Determine the (X, Y) coordinate at the center of the cell enclosing the given text.  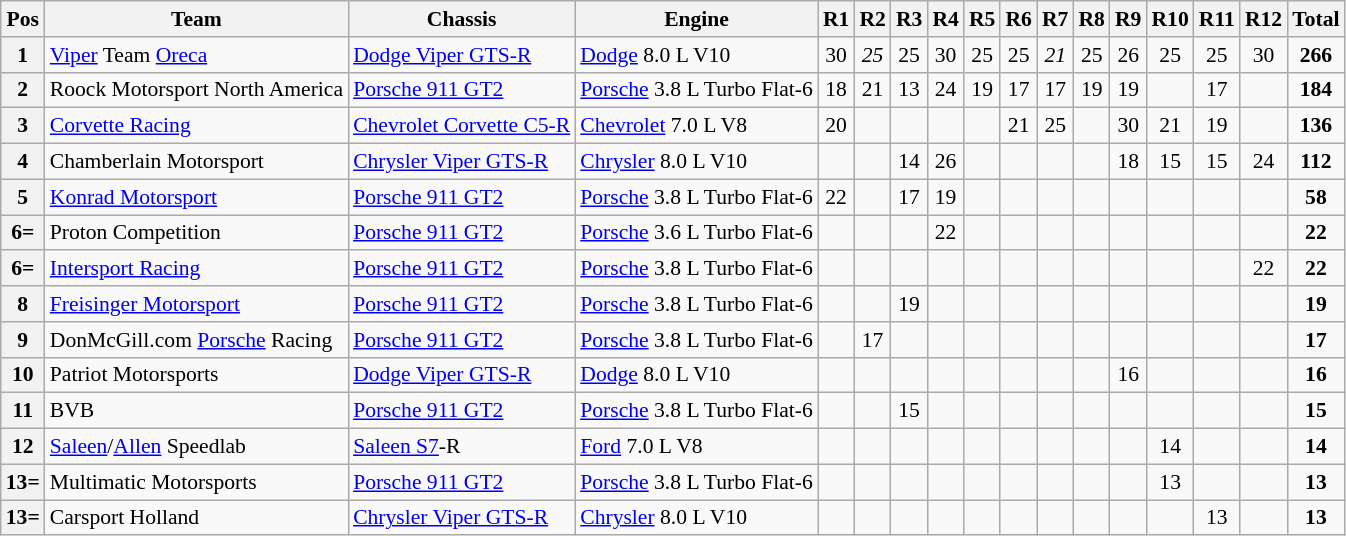
Roock Motorsport North America (196, 90)
Engine (696, 19)
R2 (872, 19)
DonMcGill.com Porsche Racing (196, 340)
Corvette Racing (196, 126)
136 (1316, 126)
R1 (836, 19)
R11 (1217, 19)
184 (1316, 90)
R10 (1170, 19)
112 (1316, 162)
Chevrolet 7.0 L V8 (696, 126)
Konrad Motorsport (196, 197)
Chevrolet Corvette C5-R (462, 126)
Multimatic Motorsports (196, 482)
R5 (982, 19)
3 (23, 126)
Chamberlain Motorsport (196, 162)
Pos (23, 19)
Saleen S7-R (462, 447)
Team (196, 19)
9 (23, 340)
Chassis (462, 19)
4 (23, 162)
266 (1316, 55)
Carsport Holland (196, 518)
Freisinger Motorsport (196, 304)
BVB (196, 411)
2 (23, 90)
R7 (1056, 19)
R4 (946, 19)
12 (23, 447)
1 (23, 55)
R6 (1018, 19)
R12 (1264, 19)
5 (23, 197)
Porsche 3.6 L Turbo Flat-6 (696, 233)
10 (23, 375)
8 (23, 304)
R3 (910, 19)
Patriot Motorsports (196, 375)
Saleen/Allen Speedlab (196, 447)
Viper Team Oreca (196, 55)
Total (1316, 19)
R9 (1128, 19)
Intersport Racing (196, 269)
R8 (1092, 19)
58 (1316, 197)
20 (836, 126)
Ford 7.0 L V8 (696, 447)
11 (23, 411)
Proton Competition (196, 233)
